Detect which cell encompasses the target text, then output its [x, y] center coordinate. 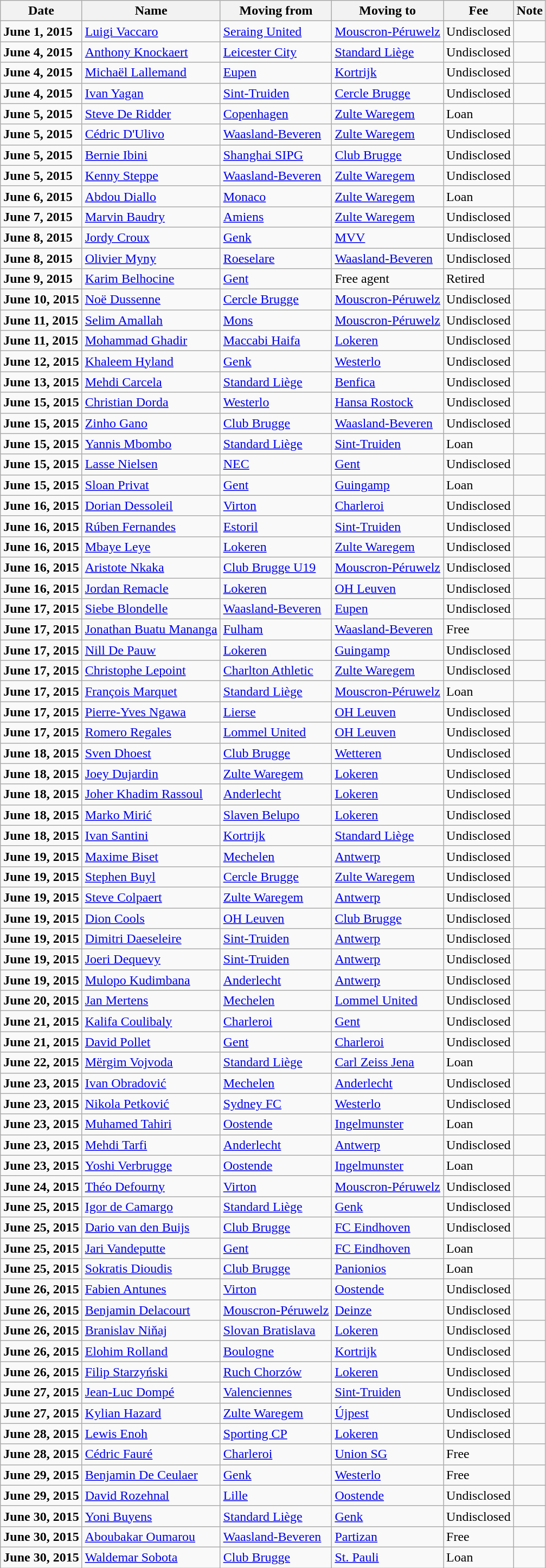
Lasse Nielsen [151, 464]
David Rozehnal [151, 1495]
Pierre-Yves Ngawa [151, 712]
Date [41, 11]
Monaco [276, 196]
June 1, 2015 [41, 31]
Jonathan Buatu Mananga [151, 630]
Union SG [388, 1454]
Fee [479, 11]
Maxime Biset [151, 856]
Lille [276, 1495]
Marvin Baudry [151, 217]
Mbaye Leye [151, 547]
Noë Dussenne [151, 300]
Leicester City [276, 52]
Roeselare [276, 258]
Olivier Myny [151, 258]
Hansa Rostock [388, 403]
Ivan Santini [151, 835]
Sporting CP [276, 1434]
Slaven Belupo [276, 815]
MVV [388, 237]
Free agent [388, 279]
Dorian Dessoleil [151, 506]
Wetteren [388, 753]
Boulogne [276, 1351]
Nikola Petković [151, 1104]
Yoni Buyens [151, 1516]
Slovan Bratislava [276, 1331]
Mulopo Kudimbana [151, 980]
Steve Colpaert [151, 897]
Mons [276, 320]
Mërgim Vojvoda [151, 1062]
Benjamin De Ceulaer [151, 1475]
St. Pauli [388, 1557]
Deinze [388, 1310]
Sven Dhoest [151, 753]
Újpest [388, 1413]
Muhamed Tahiri [151, 1124]
Nill De Pauw [151, 650]
Anthony Knockaert [151, 52]
June 9, 2015 [41, 279]
Selim Amallah [151, 320]
Shanghai SIPG [276, 155]
Valenciennes [276, 1392]
Khaleem Hyland [151, 361]
Christian Dorda [151, 403]
Joeri Dequevy [151, 960]
Fabien Antunes [151, 1290]
Filip Starzyński [151, 1372]
Kenny Steppe [151, 176]
Marko Mirić [151, 815]
Yannis Mbombo [151, 444]
Igor de Camargo [151, 1207]
Elohim Rolland [151, 1351]
Club Brugge U19 [276, 567]
Siebe Blondelle [151, 609]
Mehdi Carcela [151, 382]
Jari Vandeputte [151, 1248]
Benjamin Delacourt [151, 1310]
Abdou Diallo [151, 196]
Ivan Obradović [151, 1083]
Ivan Yagan [151, 93]
Romero Regales [151, 733]
Copenhagen [276, 114]
Partizan [388, 1537]
June 13, 2015 [41, 382]
June 12, 2015 [41, 361]
Rúben Fernandes [151, 526]
Bernie Ibini [151, 155]
June 20, 2015 [41, 1001]
June 24, 2015 [41, 1186]
Amiens [276, 217]
Dimitri Daeseleire [151, 939]
Fulham [276, 630]
Christophe Lepoint [151, 671]
Jan Mertens [151, 1001]
Zinho Gano [151, 423]
Name [151, 11]
Carl Zeiss Jena [388, 1062]
Sokratis Dioudis [151, 1269]
Stephen Buyl [151, 877]
Dion Cools [151, 918]
June 7, 2015 [41, 217]
Moving to [388, 11]
Aboubakar Oumarou [151, 1537]
Retired [479, 279]
Panionios [388, 1269]
David Pollet [151, 1042]
Branislav Niňaj [151, 1331]
Steve De Ridder [151, 114]
Jean-Luc Dompé [151, 1392]
Benfica [388, 382]
Maccabi Haifa [276, 341]
Estoril [276, 526]
Yoshi Verbrugge [151, 1165]
Michaël Lallemand [151, 73]
Karim Belhocine [151, 279]
Charlton Athletic [276, 671]
Joher Khadim Rassoul [151, 794]
Théo Defourny [151, 1186]
Note [529, 11]
Moving from [276, 11]
François Marquet [151, 691]
Kylian Hazard [151, 1413]
Lierse [276, 712]
Kalifa Coulibaly [151, 1021]
Jordy Croux [151, 237]
Sydney FC [276, 1104]
Luigi Vaccaro [151, 31]
Seraing United [276, 31]
Joey Dujardin [151, 774]
Cédric Fauré [151, 1454]
Mohammad Ghadir [151, 341]
Dario van den Buijs [151, 1227]
Lewis Enoh [151, 1434]
Ruch Chorzów [276, 1372]
Jordan Remacle [151, 588]
Mehdi Tarfi [151, 1145]
NEC [276, 464]
June 22, 2015 [41, 1062]
Aristote Nkaka [151, 567]
June 10, 2015 [41, 300]
Waldemar Sobota [151, 1557]
Sloan Privat [151, 485]
June 6, 2015 [41, 196]
Cédric D'Ulivo [151, 134]
